Determine the (X, Y) coordinate at the center of the cell enclosing the given text.  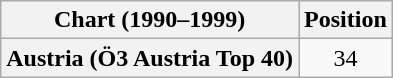
Austria (Ö3 Austria Top 40) (150, 58)
Chart (1990–1999) (150, 20)
34 (346, 58)
Position (346, 20)
